Scan for the cell matching the given text and deliver its [X, Y] coordinate at center. 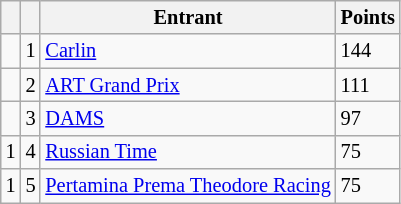
3 [31, 118]
2 [31, 85]
4 [31, 152]
DAMS [188, 118]
97 [368, 118]
144 [368, 51]
Entrant [188, 17]
Pertamina Prema Theodore Racing [188, 186]
Points [368, 17]
ART Grand Prix [188, 85]
111 [368, 85]
5 [31, 186]
Russian Time [188, 152]
Carlin [188, 51]
